Find where the given text appears and provide that cell's center as [X, Y] coordinate. 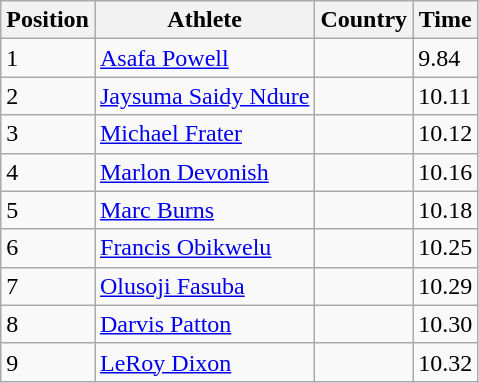
10.16 [446, 172]
Marlon Devonish [204, 172]
10.11 [446, 96]
10.29 [446, 286]
3 [48, 134]
Asafa Powell [204, 58]
Country [364, 20]
10.32 [446, 362]
Time [446, 20]
10.25 [446, 248]
LeRoy Dixon [204, 362]
4 [48, 172]
1 [48, 58]
2 [48, 96]
9.84 [446, 58]
Darvis Patton [204, 324]
Francis Obikwelu [204, 248]
Marc Burns [204, 210]
Michael Frater [204, 134]
Athlete [204, 20]
10.18 [446, 210]
6 [48, 248]
9 [48, 362]
10.30 [446, 324]
10.12 [446, 134]
8 [48, 324]
Position [48, 20]
Jaysuma Saidy Ndure [204, 96]
Olusoji Fasuba [204, 286]
5 [48, 210]
7 [48, 286]
